Provide the [X, Y] coordinate of the cell's center where the given text is located.  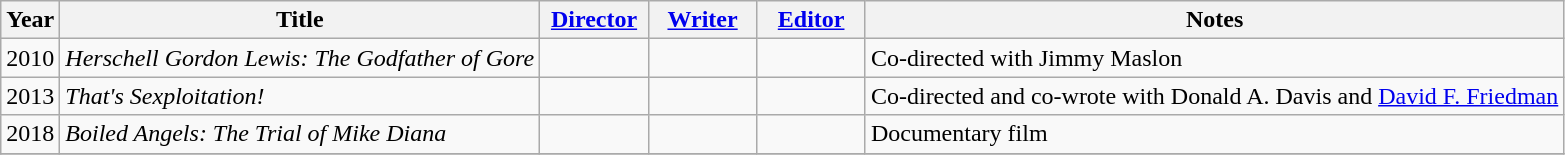
2010 [30, 58]
Writer [702, 20]
Co-directed and co-wrote with Donald A. Davis and David F. Friedman [1214, 96]
Year [30, 20]
2013 [30, 96]
Title [300, 20]
Herschell Gordon Lewis: The Godfather of Gore [300, 58]
Editor [812, 20]
Boiled Angels: The Trial of Mike Diana [300, 134]
Documentary film [1214, 134]
2018 [30, 134]
Co-directed with Jimmy Maslon [1214, 58]
Notes [1214, 20]
Director [594, 20]
That's Sexploitation! [300, 96]
